Detect which cell encompasses the target text, then output its [X, Y] center coordinate. 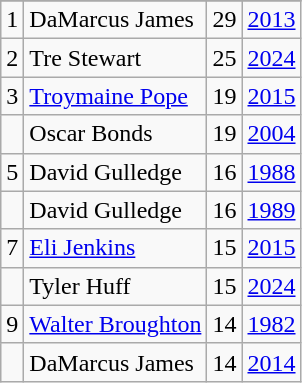
3 [12, 96]
Walter Broughton [116, 324]
7 [12, 248]
Tyler Huff [116, 286]
2004 [272, 134]
5 [12, 172]
Tre Stewart [116, 58]
1989 [272, 210]
Eli Jenkins [116, 248]
Troymaine Pope [116, 96]
2 [12, 58]
1982 [272, 324]
1988 [272, 172]
25 [224, 58]
29 [224, 20]
1 [12, 20]
2013 [272, 20]
9 [12, 324]
Oscar Bonds [116, 134]
2014 [272, 362]
